Output the [X, Y] coordinate of the center of the cell containing the given text.  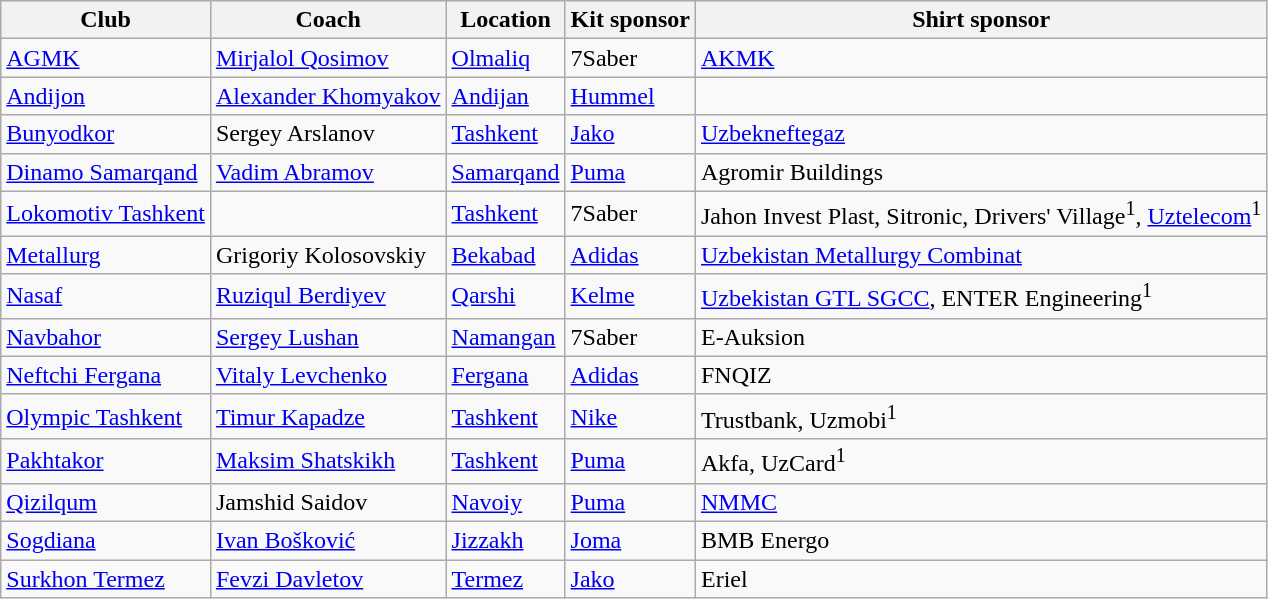
Maksim Shatskikh [328, 462]
Fergana [506, 375]
Qizilqum [106, 502]
Kit sponsor [630, 20]
Location [506, 20]
Jahon Invest Plast, Sitronic, Drivers' Village1, Uztelecom1 [980, 214]
Coach [328, 20]
Timur Kapadze [328, 416]
Vitaly Levchenko [328, 375]
Termez [506, 579]
Nasaf [106, 296]
Vadim Abramov [328, 172]
FNQIZ [980, 375]
Olmaliq [506, 58]
Andijon [106, 96]
Ivan Bošković [328, 541]
Hummel [630, 96]
Qarshi [506, 296]
NMMC [980, 502]
Dinamo Samarqand [106, 172]
Namangan [506, 337]
Navbahor [106, 337]
Agromir Buildings [980, 172]
Ruziqul Berdiyev [328, 296]
Bekabad [506, 255]
Sogdiana [106, 541]
Jizzakh [506, 541]
Grigoriy Kolosovskiy [328, 255]
Akfa, UzCard1 [980, 462]
Samarqand [506, 172]
Lokomotiv Tashkent [106, 214]
Surkhon Termez [106, 579]
Uzbekistan Metallurgy Combinat [980, 255]
Trustbank, Uzmobi1 [980, 416]
Uzbekneftegaz [980, 134]
BMB Energo [980, 541]
E-Auksion [980, 337]
Eriel [980, 579]
Kelme [630, 296]
Bunyodkor [106, 134]
Sergey Arslanov [328, 134]
Fevzi Davletov [328, 579]
Uzbekistan GTL SGCC, ENTER Engineering1 [980, 296]
Navoiy [506, 502]
Neftchi Fergana [106, 375]
Mirjalol Qosimov [328, 58]
Olympic Tashkent [106, 416]
Metallurg [106, 255]
Andijan [506, 96]
AKMK [980, 58]
Nike [630, 416]
Alexander Khomyakov [328, 96]
Sergey Lushan [328, 337]
Shirt sponsor [980, 20]
Jamshid Saidov [328, 502]
Club [106, 20]
AGMK [106, 58]
Joma [630, 541]
Pakhtakor [106, 462]
